Provide the [X, Y] coordinate of the cell's center where the given text is located.  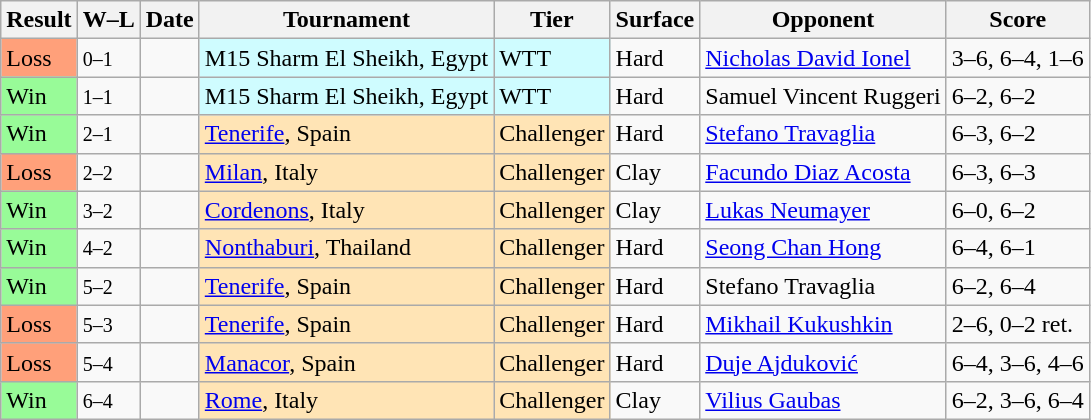
2–6, 0–2 ret. [1018, 324]
6–2, 6–4 [1018, 286]
6–3, 6–3 [1018, 172]
Cordenons, Italy [346, 210]
Nonthaburi, Thailand [346, 248]
Samuel Vincent Ruggeri [823, 96]
2–1 [108, 134]
Tier [552, 20]
6–2, 3–6, 6–4 [1018, 400]
3–6, 6–4, 1–6 [1018, 58]
Vilius Gaubas [823, 400]
Mikhail Kukushkin [823, 324]
Manacor, Spain [346, 362]
Rome, Italy [346, 400]
Opponent [823, 20]
Score [1018, 20]
5–2 [108, 286]
Nicholas David Ionel [823, 58]
1–1 [108, 96]
Duje Ajduković [823, 362]
6–4, 6–1 [1018, 248]
3–2 [108, 210]
4–2 [108, 248]
Seong Chan Hong [823, 248]
6–2, 6–2 [1018, 96]
6–3, 6–2 [1018, 134]
Lukas Neumayer [823, 210]
Facundo Diaz Acosta [823, 172]
5–3 [108, 324]
Date [170, 20]
5–4 [108, 362]
0–1 [108, 58]
Tournament [346, 20]
Milan, Italy [346, 172]
6–4 [108, 400]
6–4, 3–6, 4–6 [1018, 362]
2–2 [108, 172]
W–L [108, 20]
6–0, 6–2 [1018, 210]
Surface [655, 20]
Result [39, 20]
